Search for the cell housing the specified text and yield its [X, Y] center coordinate. 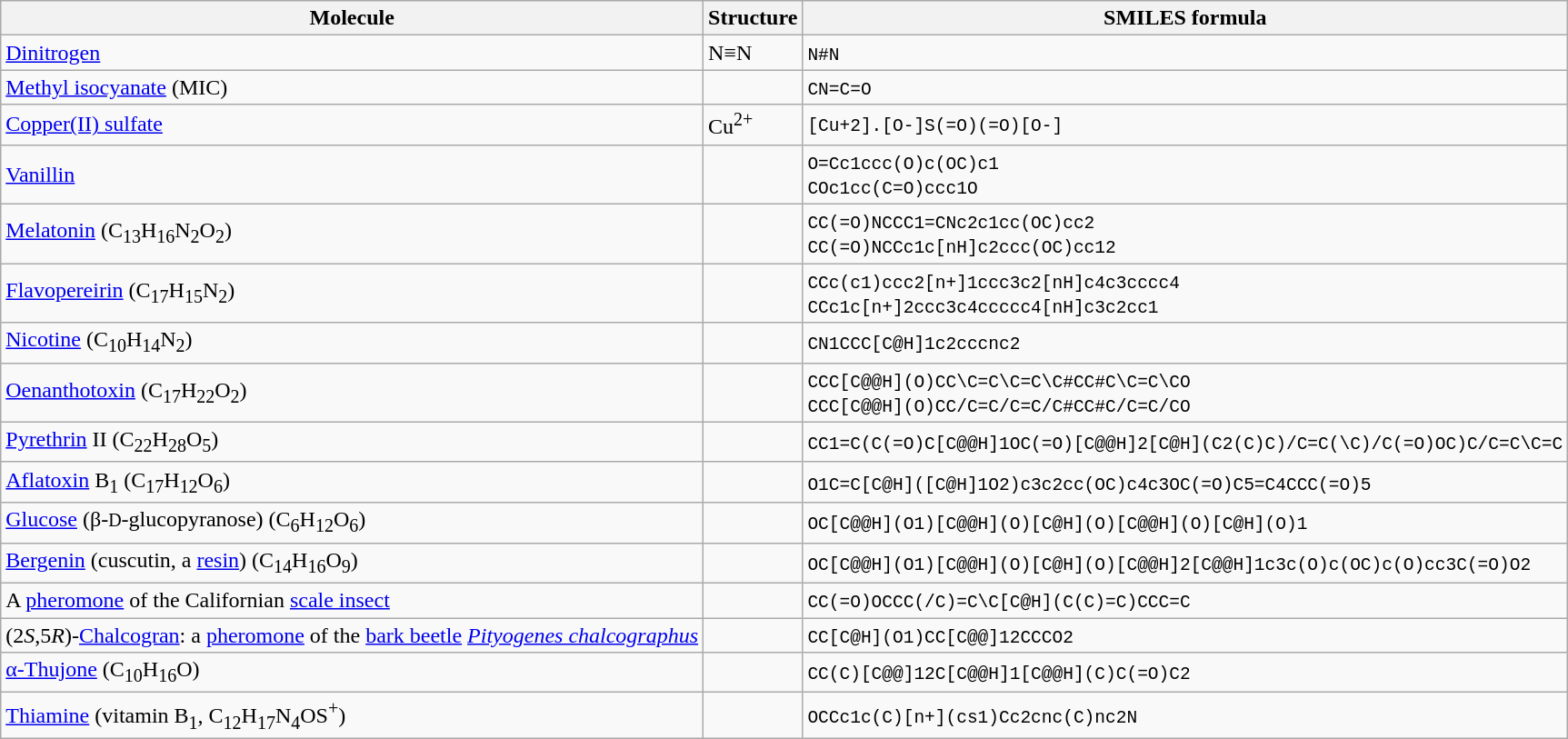
Bergenin (cuscutin, a resin) (C14H16O9) [353, 563]
Melatonin (C13H16N2O2) [353, 235]
CN1CCC[C@H]1c2cccnc2 [1185, 343]
CCC[C@@H](O)CC\C=C\C=C\C#CC#C\C=C\COCCC[C@@H](O)CC/C=C/C=C/C#CC#C/C=C/CO [1185, 393]
Structure [753, 18]
[Cu+2].[O-]S(=O)(=O)[O-] [1185, 125]
Flavopereirin (C17H15N2) [353, 293]
CC(=O)NCCC1=CNc2c1cc(OC)cc2CC(=O)NCCc1c[nH]c2ccc(OC)cc12 [1185, 235]
Oenanthotoxin (C17H22O2) [353, 393]
Pyrethrin II (C22H28O5) [353, 442]
O=Cc1ccc(O)c(OC)c1COc1cc(C=O)ccc1O [1185, 175]
OCCc1c(C)[n+](cs1)Cc2cnc(C)nc2N [1185, 716]
CC1=C(C(=O)C[C@@H]1OC(=O)[C@@H]2[C@H](C2(C)C)/C=C(\C)/C(=O)OC)C/C=C\C=C [1185, 442]
Nicotine (C10H14N2) [353, 343]
Aflatoxin B1 (C17H12O6) [353, 482]
CC(C)[C@@]12C[C@@H]1[C@@H](C)C(=O)C2 [1185, 673]
CC[C@H](O1)CC[C@@]12CCCO2 [1185, 635]
N≡N [753, 53]
N#N [1185, 53]
CCc(c1)ccc2[n+]1ccc3c2[nH]c4c3cccc4CCc1c[n+]2ccc3c4ccccc4[nH]c3c2cc1 [1185, 293]
Copper(II) sulfate [353, 125]
CN=C=O [1185, 87]
Molecule [353, 18]
OC[C@@H](O1)[C@@H](O)[C@H](O)[C@@H](O)[C@H](O)1 [1185, 523]
O1C=C[C@H]([C@H]1O2)c3c2cc(OC)c4c3OC(=O)C5=C4CCC(=O)5 [1185, 482]
Cu2+ [753, 125]
OC[C@@H](O1)[C@@H](O)[C@H](O)[C@@H]2[C@@H]1c3c(O)c(OC)c(O)cc3C(=O)O2 [1185, 563]
Dinitrogen [353, 53]
A pheromone of the Californian scale insect [353, 600]
SMILES formula [1185, 18]
Thiamine (vitamin B1, C12H17N4OS+) [353, 716]
CC(=O)OCCC(/C)=C\C[C@H](C(C)=C)CCC=C [1185, 600]
α-Thujone (C10H16O) [353, 673]
Glucose (β-D-glucopyranose) (C6H12O6) [353, 523]
Vanillin [353, 175]
(2S,5R)-Chalcogran: a pheromone of the bark beetle Pityogenes chalcographus [353, 635]
Methyl isocyanate (MIC) [353, 87]
